Return the (X, Y) coordinate for the center point of the cell that contains the specified text.  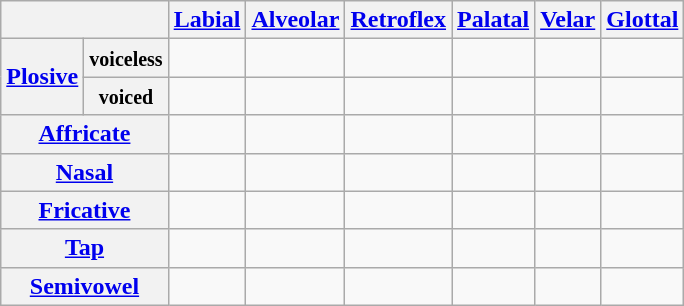
Glottal (642, 20)
voiceless (126, 58)
Affricate (84, 134)
Labial (207, 20)
Palatal (494, 20)
Velar (568, 20)
Semivowel (84, 286)
Alveolar (296, 20)
Retroflex (398, 20)
Plosive (42, 77)
Tap (84, 248)
Fricative (84, 210)
voiced (126, 96)
Nasal (84, 172)
